Find where the given text appears and provide that cell's center as (x, y) coordinate. 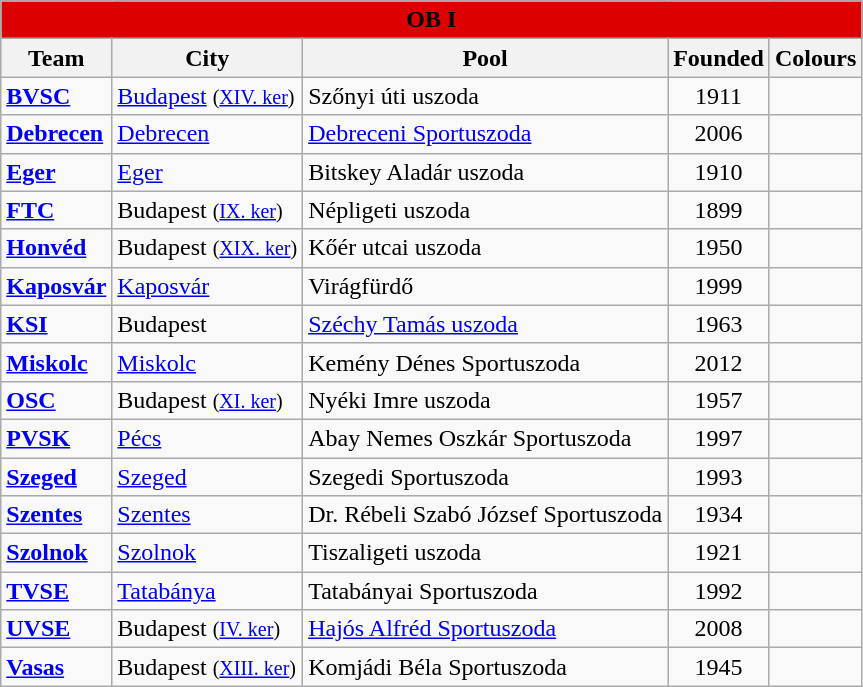
Tatabányai Sportuszoda (486, 591)
Tiszaligeti uszoda (486, 553)
1963 (719, 324)
Budapest (XI. ker) (208, 400)
PVSK (56, 438)
1992 (719, 591)
Szegedi Sportuszoda (486, 477)
Budapest (XIV. ker) (208, 96)
1993 (719, 477)
Pécs (208, 438)
OSC (56, 400)
Pool (486, 58)
Szőnyi úti uszoda (486, 96)
Budapest (XIX. ker) (208, 248)
Hajós Alfréd Sportuszoda (486, 629)
Budapest (XIII. ker) (208, 667)
Nyéki Imre uszoda (486, 400)
Széchy Tamás uszoda (486, 324)
1957 (719, 400)
BVSC (56, 96)
KSI (56, 324)
2006 (719, 134)
1921 (719, 553)
OB I (432, 20)
Founded (719, 58)
Abay Nemes Oszkár Sportuszoda (486, 438)
Dr. Rébeli Szabó József Sportuszoda (486, 515)
Népligeti uszoda (486, 210)
Team (56, 58)
1999 (719, 286)
1950 (719, 248)
2008 (719, 629)
Colours (815, 58)
TVSE (56, 591)
Kőér utcai uszoda (486, 248)
FTC (56, 210)
1945 (719, 667)
Virágfürdő (486, 286)
Tatabánya (208, 591)
Debreceni Sportuszoda (486, 134)
1910 (719, 172)
Budapest (IV. ker) (208, 629)
Komjádi Béla Sportuszoda (486, 667)
2012 (719, 362)
Budapest (208, 324)
1911 (719, 96)
Kemény Dénes Sportuszoda (486, 362)
Honvéd (56, 248)
1997 (719, 438)
UVSE (56, 629)
Budapest (IX. ker) (208, 210)
1934 (719, 515)
1899 (719, 210)
City (208, 58)
Vasas (56, 667)
Bitskey Aladár uszoda (486, 172)
